Pinpoint the cell where the given text exists, returning its (x, y) midpoint coordinate. 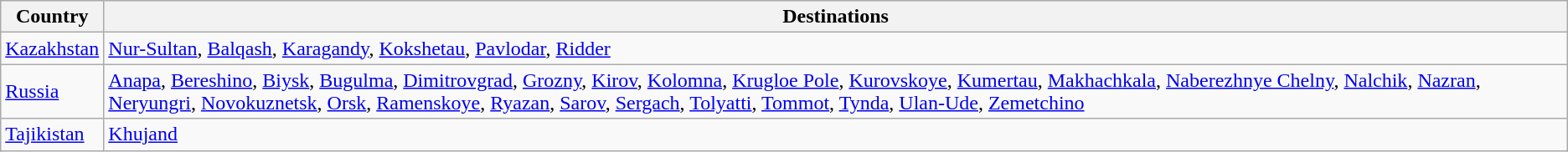
Russia (52, 92)
Destinations (836, 17)
Country (52, 17)
Khujand (836, 134)
Tajikistan (52, 134)
Kazakhstan (52, 48)
Nur-Sultan, Balqash, Karagandy, Kokshetau, Pavlodar, Ridder (836, 48)
